Capture the cell that displays the provided text and extract its (X, Y) central coordinate. 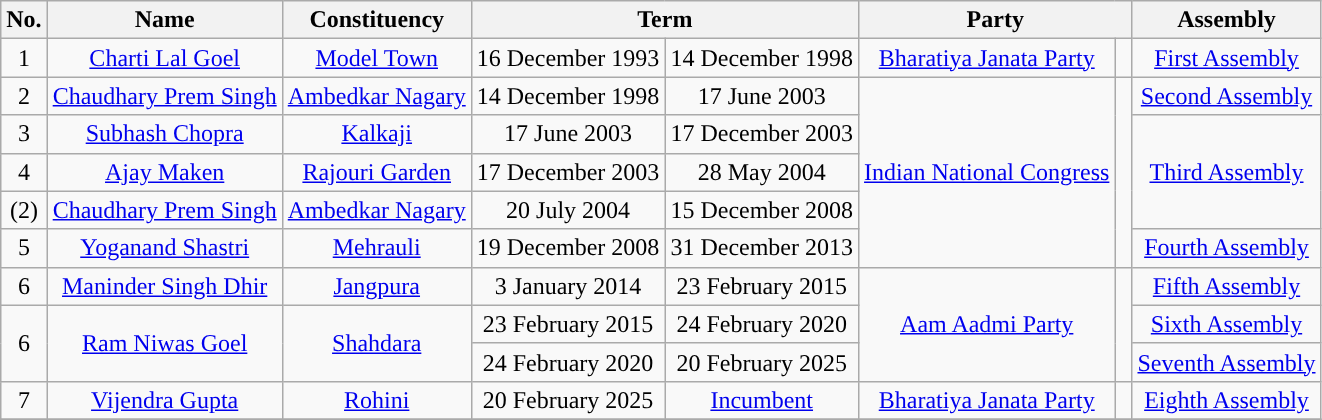
Model Town (376, 58)
Rohini (376, 400)
Fourth Assembly (1226, 248)
2 (24, 96)
Sixth Assembly (1226, 324)
Ajay Maken (164, 172)
First Assembly (1226, 58)
Eighth Assembly (1226, 400)
5 (24, 248)
19 December 2008 (568, 248)
20 July 2004 (568, 210)
16 December 1993 (568, 58)
No. (24, 20)
7 (24, 400)
Fifth Assembly (1226, 286)
Ram Niwas Goel (164, 343)
Party (996, 20)
Subhash Chopra (164, 134)
Shahdara (376, 343)
Indian National Congress (987, 172)
1 (24, 58)
Mehrauli (376, 248)
Incumbent (762, 400)
Maninder Singh Dhir (164, 286)
Vijendra Gupta (164, 400)
Constituency (376, 20)
Seventh Assembly (1226, 362)
Aam Aadmi Party (987, 324)
(2) (24, 210)
Name (164, 20)
3 (24, 134)
3 January 2014 (568, 286)
4 (24, 172)
Charti Lal Goel (164, 58)
Second Assembly (1226, 96)
31 December 2013 (762, 248)
Jangpura (376, 286)
Third Assembly (1226, 172)
Assembly (1226, 20)
Yoganand Shastri (164, 248)
Rajouri Garden (376, 172)
15 December 2008 (762, 210)
28 May 2004 (762, 172)
Term (664, 20)
Kalkaji (376, 134)
